Detect which cell encompasses the target text, then output its (X, Y) center coordinate. 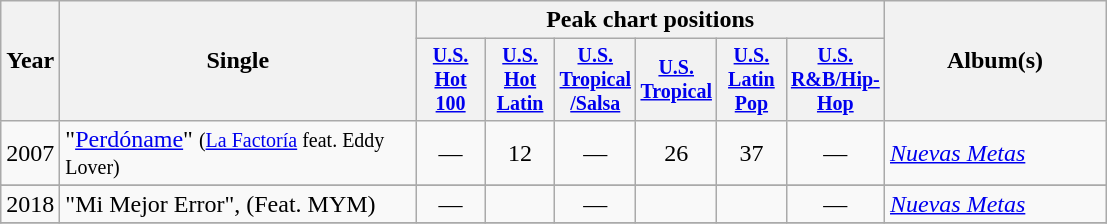
Album(s) (994, 61)
2018 (30, 204)
U.S.Tropical (676, 80)
2007 (30, 152)
U.S.Tropical/Salsa (596, 80)
Year (30, 61)
U.S. Hot 100 (450, 80)
12 (520, 152)
37 (752, 152)
Single (238, 61)
U.S. Latin Pop (752, 80)
U.S. Hot Latin (520, 80)
26 (676, 152)
U.S. R&B/Hip-Hop (835, 80)
Peak chart positions (650, 20)
"Perdóname" (La Factoría feat. Eddy Lover) (238, 152)
"Mi Mejor Error", (Feat. MYM) (238, 204)
